Provide the (X, Y) coordinate of the cell's center where the given text is located.  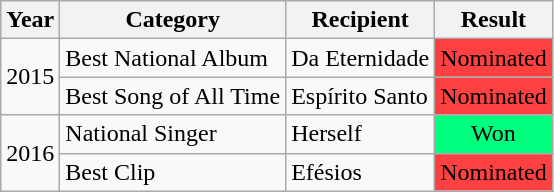
Best National Album (173, 58)
Won (494, 134)
Efésios (360, 172)
Herself (360, 134)
Category (173, 20)
Best Song of All Time (173, 96)
Year (30, 20)
Da Eternidade (360, 58)
Best Clip (173, 172)
National Singer (173, 134)
Espírito Santo (360, 96)
2015 (30, 77)
2016 (30, 153)
Result (494, 20)
Recipient (360, 20)
